Return the [x, y] coordinate for the center point of the cell that contains the specified text.  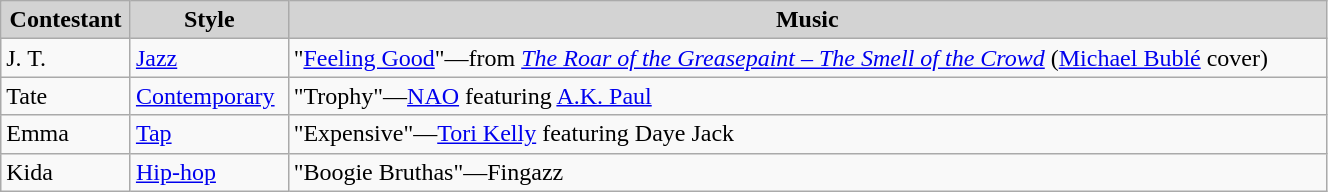
"Trophy"—NAO featuring A.K. Paul [807, 96]
Contestant [66, 20]
Emma [66, 134]
Hip-hop [209, 172]
Tate [66, 96]
J. T. [66, 58]
Tap [209, 134]
Contemporary [209, 96]
Music [807, 20]
"Boogie Bruthas"—Fingazz [807, 172]
Kida [66, 172]
"Feeling Good"—from The Roar of the Greasepaint – The Smell of the Crowd (Michael Bublé cover) [807, 58]
"Expensive"—Tori Kelly featuring Daye Jack [807, 134]
Jazz [209, 58]
Style [209, 20]
